Return (X, Y) of the center of cell containing provided text 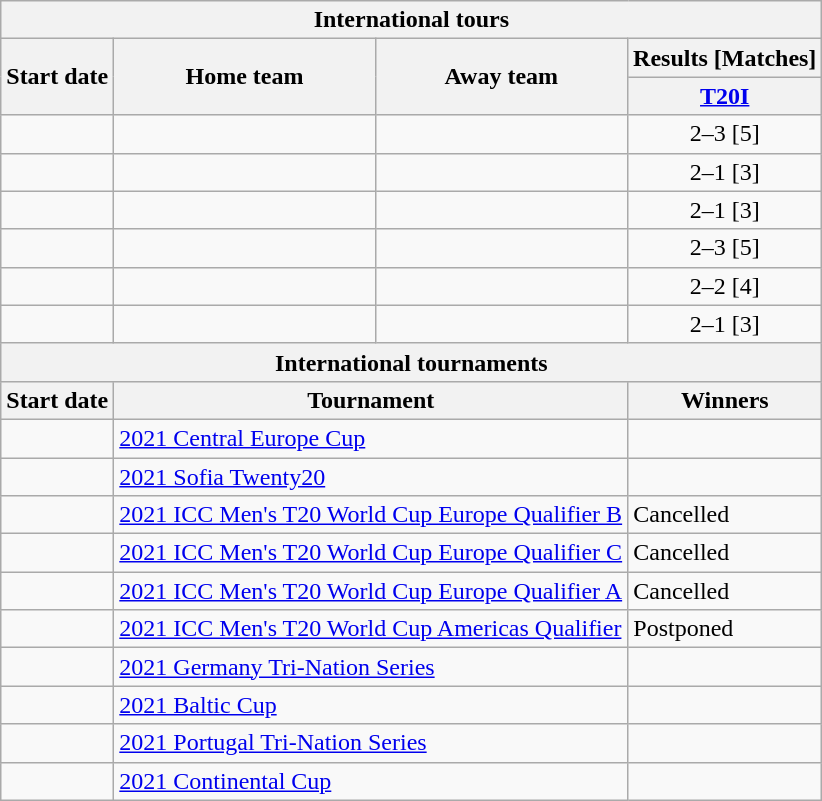
2021 Germany Tri-Nation Series (371, 667)
Away team (501, 77)
Home team (244, 77)
Postponed (725, 629)
2021 Continental Cup (371, 781)
2021 Central Europe Cup (371, 438)
Tournament (371, 400)
2021 ICC Men's T20 World Cup Europe Qualifier B (371, 515)
2021 ICC Men's T20 World Cup Europe Qualifier A (371, 591)
International tournaments (412, 362)
2–2 [4] (725, 286)
2021 Portugal Tri-Nation Series (371, 743)
International tours (412, 20)
2021 Baltic Cup (371, 705)
Results [Matches] (725, 58)
2021 Sofia Twenty20 (371, 477)
2021 ICC Men's T20 World Cup Americas Qualifier (371, 629)
T20I (725, 96)
Winners (725, 400)
2021 ICC Men's T20 World Cup Europe Qualifier C (371, 553)
